Pinpoint the cell where the given text exists, returning its [X, Y] midpoint coordinate. 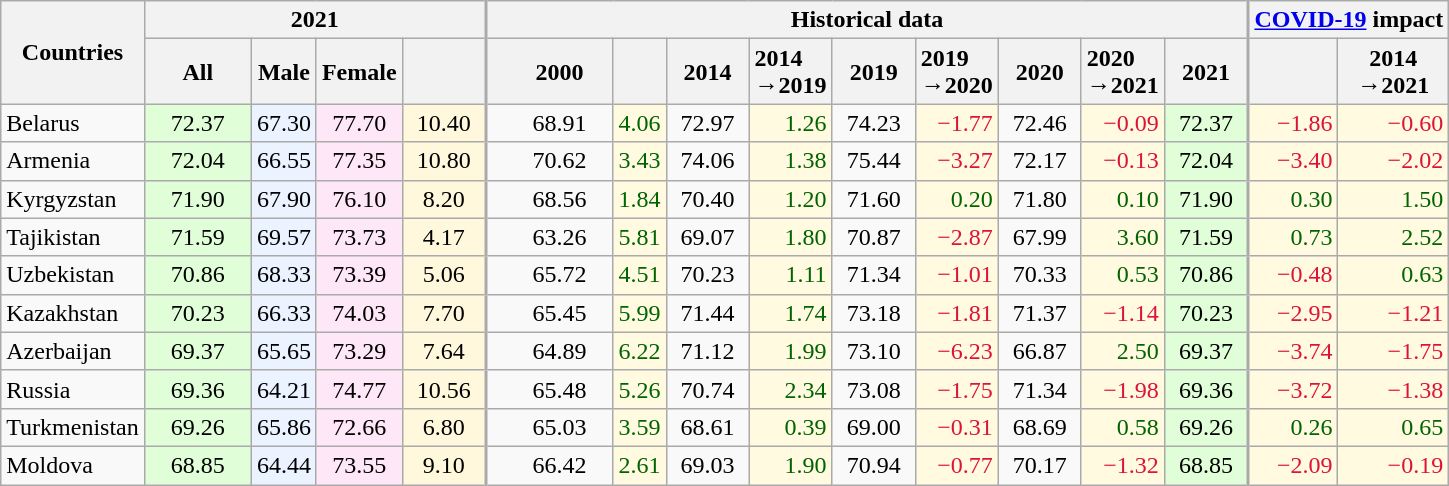
66.33 [284, 313]
−3.40 [1293, 161]
5.26 [640, 389]
75.44 [874, 161]
Female [359, 72]
1.11 [790, 275]
2.61 [640, 465]
77.35 [359, 161]
71.44 [708, 313]
65.03 [550, 427]
64.89 [550, 351]
65.86 [284, 427]
3.59 [640, 427]
69.57 [284, 237]
63.26 [550, 237]
4.51 [640, 275]
1.50 [1394, 199]
10.40 [444, 123]
COVID-19 impact [1348, 20]
70.74 [708, 389]
2019 [874, 72]
Armenia [73, 161]
6.80 [444, 427]
1.99 [790, 351]
68.69 [1040, 427]
−3.72 [1293, 389]
1.84 [640, 199]
−1.86 [1293, 123]
70.62 [550, 161]
0.63 [1394, 275]
−1.14 [1122, 313]
0.73 [1293, 237]
65.48 [550, 389]
67.99 [1040, 237]
8.20 [444, 199]
−1.81 [956, 313]
10.80 [444, 161]
0.26 [1293, 427]
71.60 [874, 199]
−2.87 [956, 237]
−0.60 [1394, 123]
−1.32 [1122, 465]
−0.13 [1122, 161]
0.10 [1122, 199]
65.65 [284, 351]
71.37 [1040, 313]
Kyrgyzstan [73, 199]
0.39 [790, 427]
0.20 [956, 199]
−6.23 [956, 351]
2.34 [790, 389]
66.55 [284, 161]
68.91 [550, 123]
74.77 [359, 389]
74.03 [359, 313]
2019→2020 [956, 72]
Azerbaijan [73, 351]
1.90 [790, 465]
73.08 [874, 389]
Russia [73, 389]
73.55 [359, 465]
66.87 [1040, 351]
3.43 [640, 161]
−1.77 [956, 123]
2000 [550, 72]
2014→2019 [790, 72]
−2.95 [1293, 313]
70.94 [874, 465]
67.90 [284, 199]
73.18 [874, 313]
72.97 [708, 123]
72.46 [1040, 123]
70.17 [1040, 465]
69.07 [708, 237]
Kazakhstan [73, 313]
2014 [708, 72]
4.06 [640, 123]
70.40 [708, 199]
73.29 [359, 351]
Turkmenistan [73, 427]
Male [284, 72]
1.80 [790, 237]
67.30 [284, 123]
1.38 [790, 161]
74.06 [708, 161]
Uzbekistan [73, 275]
7.64 [444, 351]
64.21 [284, 389]
0.30 [1293, 199]
−1.01 [956, 275]
66.42 [550, 465]
4.17 [444, 237]
−0.19 [1394, 465]
−0.48 [1293, 275]
9.10 [444, 465]
2.52 [1394, 237]
71.80 [1040, 199]
65.45 [550, 313]
All [198, 72]
73.10 [874, 351]
−1.38 [1394, 389]
−0.09 [1122, 123]
3.60 [1122, 237]
Belarus [73, 123]
76.10 [359, 199]
77.70 [359, 123]
−3.27 [956, 161]
Historical data [867, 20]
6.22 [640, 351]
1.20 [790, 199]
2.50 [1122, 351]
68.33 [284, 275]
65.72 [550, 275]
68.61 [708, 427]
69.03 [708, 465]
5.99 [640, 313]
71.12 [708, 351]
10.56 [444, 389]
−3.74 [1293, 351]
64.44 [284, 465]
Countries [73, 52]
1.74 [790, 313]
−0.77 [956, 465]
1.26 [790, 123]
Tajikistan [73, 237]
73.39 [359, 275]
5.06 [444, 275]
−2.02 [1394, 161]
2020 [1040, 72]
69.00 [874, 427]
−1.98 [1122, 389]
0.58 [1122, 427]
−0.31 [956, 427]
5.81 [640, 237]
72.66 [359, 427]
72.17 [1040, 161]
Moldova [73, 465]
−2.09 [1293, 465]
2020→2021 [1122, 72]
−1.21 [1394, 313]
0.65 [1394, 427]
70.33 [1040, 275]
2014→2021 [1394, 72]
68.56 [550, 199]
74.23 [874, 123]
70.87 [874, 237]
73.73 [359, 237]
7.70 [444, 313]
0.53 [1122, 275]
